Scan for the cell matching the given text and deliver its (X, Y) coordinate at center. 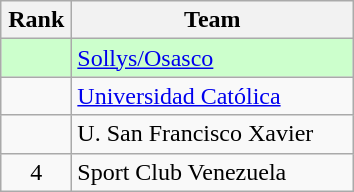
Rank (36, 20)
U. San Francisco Xavier (212, 134)
Sollys/Osasco (212, 58)
Team (212, 20)
Sport Club Venezuela (212, 172)
4 (36, 172)
Universidad Católica (212, 96)
